Provide the [X, Y] coordinate of the cell's center where the given text is located.  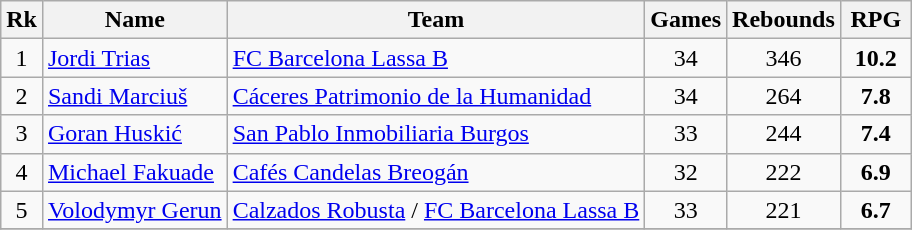
Jordi Trias [134, 58]
6.7 [876, 210]
Cáceres Patrimonio de la Humanidad [436, 96]
Volodymyr Gerun [134, 210]
Calzados Robusta / FC Barcelona Lassa B [436, 210]
Team [436, 20]
RPG [876, 20]
Rebounds [784, 20]
Games [686, 20]
Sandi Marciuš [134, 96]
FC Barcelona Lassa B [436, 58]
264 [784, 96]
346 [784, 58]
222 [784, 172]
221 [784, 210]
7.8 [876, 96]
7.4 [876, 134]
Rk [22, 20]
10.2 [876, 58]
5 [22, 210]
1 [22, 58]
3 [22, 134]
244 [784, 134]
Name [134, 20]
2 [22, 96]
4 [22, 172]
Goran Huskić [134, 134]
32 [686, 172]
San Pablo Inmobiliaria Burgos [436, 134]
Michael Fakuade [134, 172]
6.9 [876, 172]
Cafés Candelas Breogán [436, 172]
